Pinpoint the cell where the given text exists, returning its [x, y] midpoint coordinate. 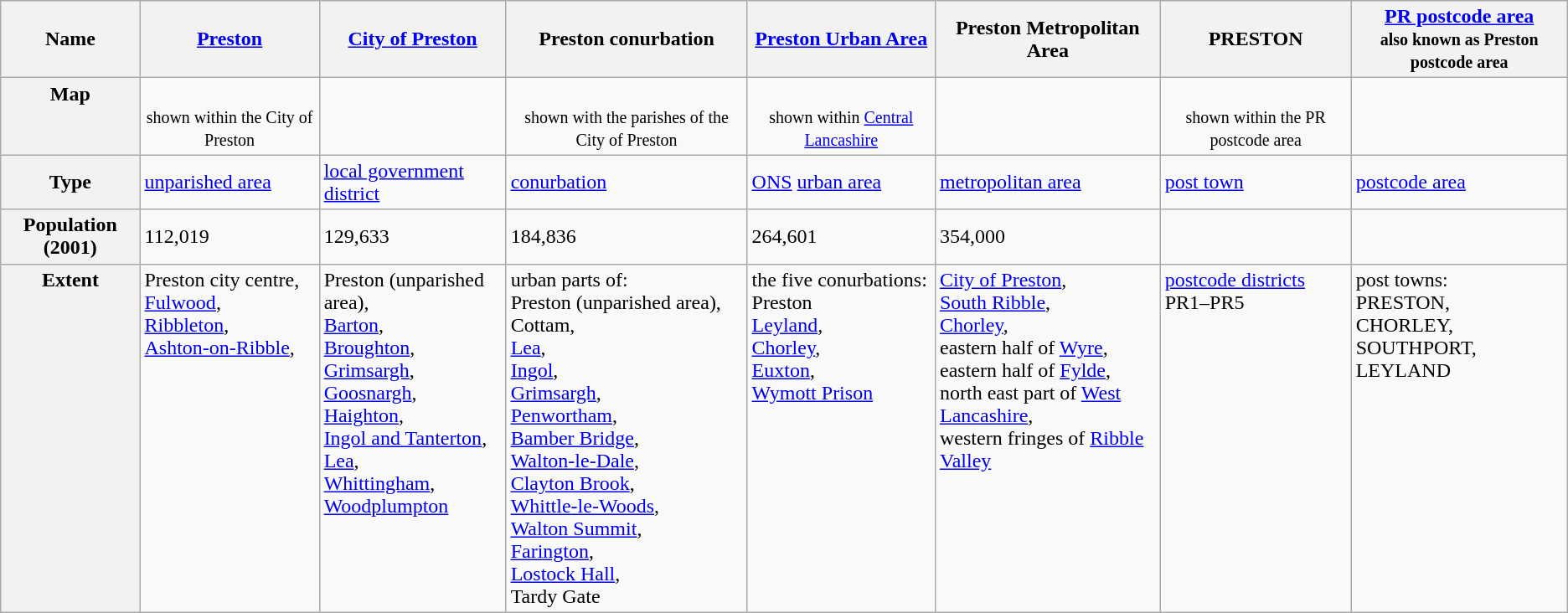
Preston (unparished area),Barton,Broughton,Grimsargh,Goosnargh,Haighton,Ingol and Tanterton,Lea,Whittingham,Woodplumpton [412, 438]
Type [70, 183]
unparished area [230, 183]
ONS urban area [841, 183]
184,836 [627, 236]
Name [70, 39]
Extent [70, 438]
postcode area [1459, 183]
City of Preston [412, 39]
post town [1256, 183]
the five conurbations:PrestonLeyland,Chorley,Euxton,Wymott Prison [841, 438]
Population (2001) [70, 236]
Preston city centre,Fulwood,Ribbleton,Ashton-on-Ribble, [230, 438]
conurbation [627, 183]
Preston Metropolitan Area [1047, 39]
shown within the City of Preston [230, 116]
metropolitan area [1047, 183]
local government district [412, 183]
Preston [230, 39]
PRESTON [1256, 39]
shown within Central Lancashire [841, 116]
264,601 [841, 236]
129,633 [412, 236]
Preston conurbation [627, 39]
Map [70, 116]
post towns:PRESTON,CHORLEY,SOUTHPORT,LEYLAND [1459, 438]
postcode districts PR1–PR5 [1256, 438]
PR postcode areaalso known as Preston postcode area [1459, 39]
shown within the PR postcode area [1256, 116]
112,019 [230, 236]
354,000 [1047, 236]
City of Preston,South Ribble,Chorley,eastern half of Wyre,eastern half of Fylde,north east part of West Lancashire,western fringes of Ribble Valley [1047, 438]
Preston Urban Area [841, 39]
shown with the parishes of the City of Preston [627, 116]
